Capture the cell that displays the provided text and extract its (x, y) central coordinate. 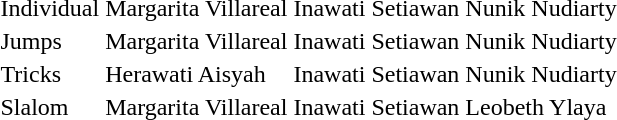
Herawati Aisyah (196, 74)
Margarita Villareal (196, 41)
